Detect which cell encompasses the target text, then output its [X, Y] center coordinate. 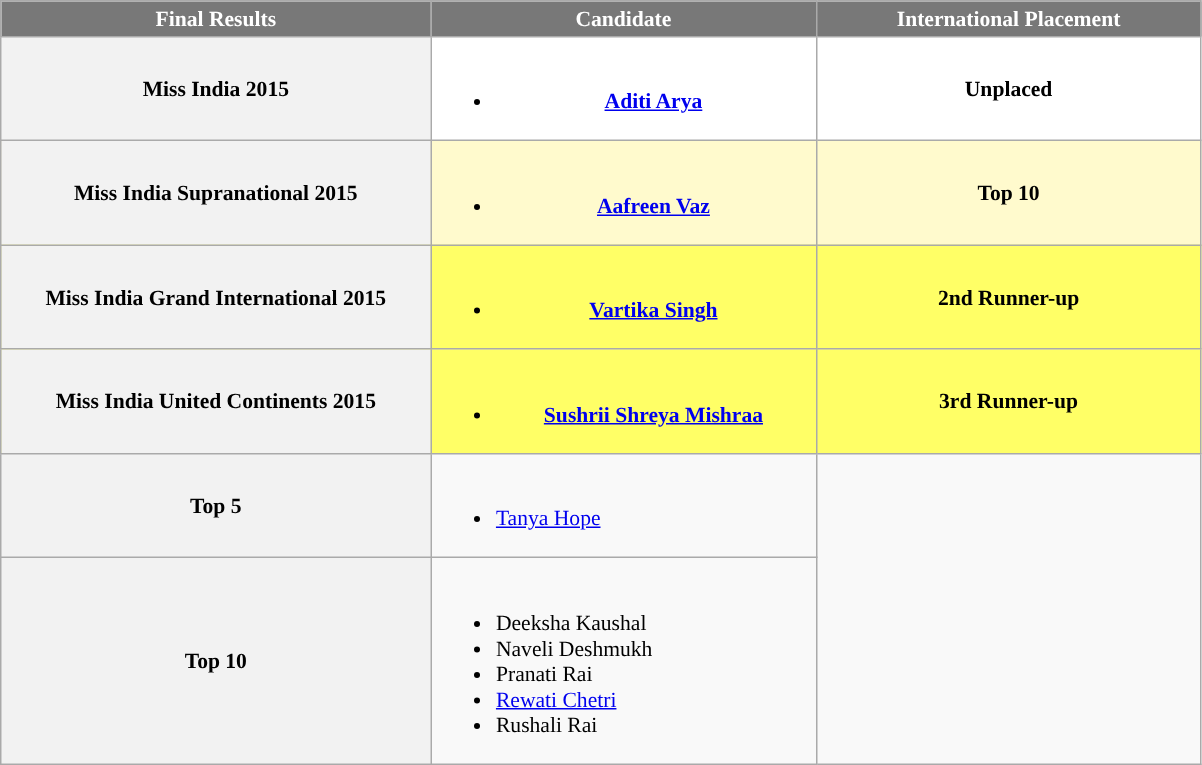
Deeksha KaushalNaveli DeshmukhPranati RaiRewati ChetriRushali Rai [624, 661]
Miss India United Continents 2015 [216, 402]
Miss India Supranational 2015 [216, 193]
International Placement [1008, 19]
2nd Runner-up [1008, 297]
Aafreen Vaz [624, 193]
Tanya Hope [624, 506]
Unplaced [1008, 89]
Final Results [216, 19]
Miss India Grand International 2015 [216, 297]
Candidate [624, 19]
3rd Runner-up [1008, 402]
Vartika Singh [624, 297]
Top 5 [216, 506]
Miss India 2015 [216, 89]
Sushrii Shreya Mishraa [624, 402]
Aditi Arya [624, 89]
